Scan for the cell matching the given text and deliver its [x, y] coordinate at center. 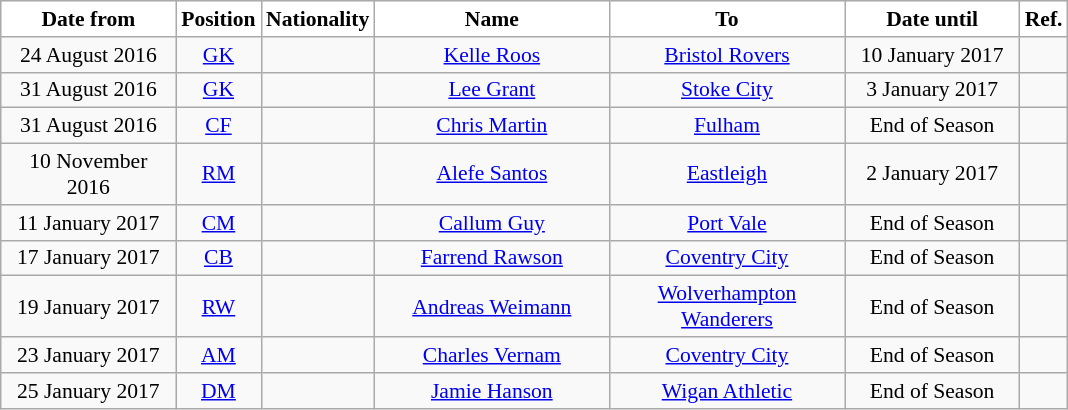
Nationality [318, 19]
Callum Guy [492, 223]
Farrend Rawson [492, 258]
Ref. [1044, 19]
Bristol Rovers [726, 55]
CF [218, 126]
DM [218, 391]
Wolverhampton Wanderers [726, 306]
19 January 2017 [88, 306]
Wigan Athletic [726, 391]
Stoke City [726, 90]
Charles Vernam [492, 355]
25 January 2017 [88, 391]
Alefe Santos [492, 174]
To [726, 19]
23 January 2017 [88, 355]
Position [218, 19]
RW [218, 306]
Date from [88, 19]
Port Vale [726, 223]
10 January 2017 [932, 55]
2 January 2017 [932, 174]
24 August 2016 [88, 55]
3 January 2017 [932, 90]
Date until [932, 19]
Chris Martin [492, 126]
Eastleigh [726, 174]
Fulham [726, 126]
17 January 2017 [88, 258]
Andreas Weimann [492, 306]
AM [218, 355]
Jamie Hanson [492, 391]
11 January 2017 [88, 223]
Kelle Roos [492, 55]
10 November 2016 [88, 174]
RM [218, 174]
CB [218, 258]
Name [492, 19]
Lee Grant [492, 90]
CM [218, 223]
